Identify which cell holds the provided text, then report its (x, y) central coordinate. 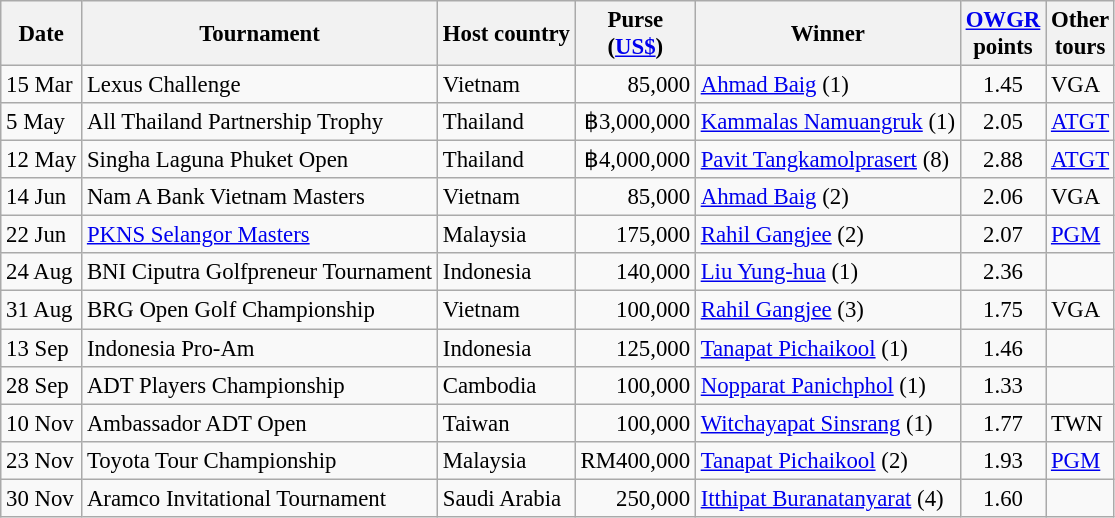
Taiwan (507, 423)
Tournament (260, 34)
2.07 (1002, 235)
OWGRpoints (1002, 34)
Cambodia (507, 385)
Itthipat Buranatanyarat (4) (828, 498)
Ambassador ADT Open (260, 423)
Othertours (1080, 34)
BRG Open Golf Championship (260, 310)
Purse(US$) (635, 34)
28 Sep (42, 385)
250,000 (635, 498)
23 Nov (42, 460)
31 Aug (42, 310)
Tanapat Pichaikool (1) (828, 348)
10 Nov (42, 423)
14 Jun (42, 197)
Tanapat Pichaikool (2) (828, 460)
Rahil Gangjee (3) (828, 310)
Toyota Tour Championship (260, 460)
22 Jun (42, 235)
Singha Laguna Phuket Open (260, 160)
RM400,000 (635, 460)
2.06 (1002, 197)
1.75 (1002, 310)
175,000 (635, 235)
Ahmad Baig (2) (828, 197)
1.60 (1002, 498)
Lexus Challenge (260, 85)
1.33 (1002, 385)
Kammalas Namuangruk (1) (828, 122)
BNI Ciputra Golfpreneur Tournament (260, 273)
Date (42, 34)
5 May (42, 122)
All Thailand Partnership Trophy (260, 122)
PKNS Selangor Masters (260, 235)
Saudi Arabia (507, 498)
13 Sep (42, 348)
24 Aug (42, 273)
Aramco Invitational Tournament (260, 498)
Winner (828, 34)
125,000 (635, 348)
1.93 (1002, 460)
1.77 (1002, 423)
฿4,000,000 (635, 160)
Witchayapat Sinsrang (1) (828, 423)
Liu Yung-hua (1) (828, 273)
Pavit Tangkamolprasert (8) (828, 160)
15 Mar (42, 85)
Nopparat Panichphol (1) (828, 385)
฿3,000,000 (635, 122)
2.36 (1002, 273)
Rahil Gangjee (2) (828, 235)
12 May (42, 160)
TWN (1080, 423)
Indonesia Pro-Am (260, 348)
1.46 (1002, 348)
2.88 (1002, 160)
Host country (507, 34)
140,000 (635, 273)
Ahmad Baig (1) (828, 85)
ADT Players Championship (260, 385)
Nam A Bank Vietnam Masters (260, 197)
30 Nov (42, 498)
1.45 (1002, 85)
2.05 (1002, 122)
